Extract the [X, Y] coordinate from the center of the cell holding the provided text.  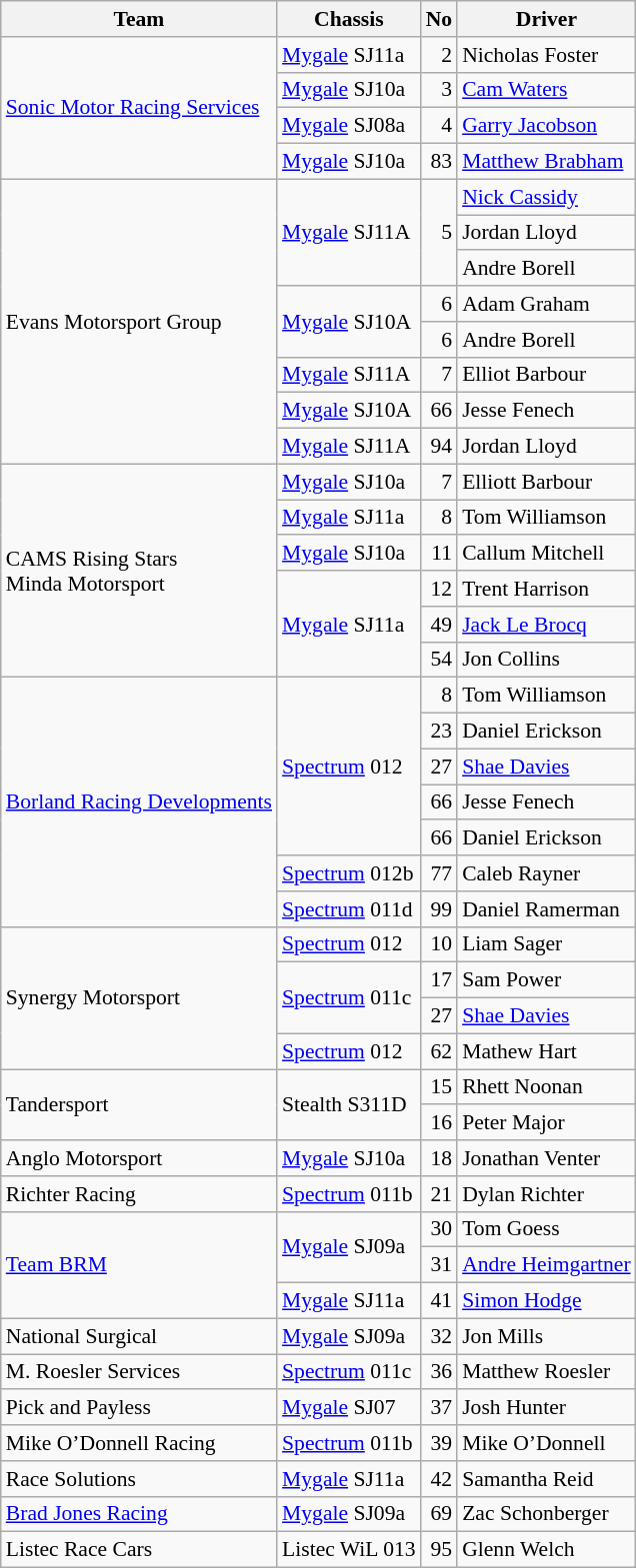
Cam Waters [546, 90]
Josh Hunter [546, 1408]
Adam Graham [546, 304]
62 [440, 1051]
42 [440, 1479]
Matthew Brabham [546, 162]
Matthew Roesler [546, 1372]
Stealth S311D [349, 1105]
National Surgical [139, 1336]
23 [440, 732]
Synergy Motorsport [139, 997]
Mike O’Donnell Racing [139, 1443]
30 [440, 1229]
Dylan Richter [546, 1194]
Peter Major [546, 1123]
Samantha Reid [546, 1479]
No [440, 19]
Evans Motorsport Group [139, 322]
Spectrum 012b [349, 873]
Mathew Hart [546, 1051]
69 [440, 1514]
Rhett Noonan [546, 1087]
Garry Jacobson [546, 126]
11 [440, 554]
18 [440, 1158]
Daniel Ramerman [546, 909]
Simon Hodge [546, 1301]
Nick Cassidy [546, 197]
Zac Schonberger [546, 1514]
Trent Harrison [546, 589]
Sonic Motor Racing Services [139, 108]
83 [440, 162]
Elliot Barbour [546, 375]
39 [440, 1443]
Caleb Rayner [546, 873]
Spectrum 011d [349, 909]
Tandersport [139, 1105]
Nicholas Foster [546, 55]
21 [440, 1194]
77 [440, 873]
Brad Jones Racing [139, 1514]
4 [440, 126]
Elliott Barbour [546, 482]
Mike O’Donnell [546, 1443]
Richter Racing [139, 1194]
10 [440, 944]
Jack Le Brocq [546, 625]
Driver [546, 19]
Glenn Welch [546, 1550]
Mygale SJ07 [349, 1408]
Chassis [349, 19]
49 [440, 625]
Borland Racing Developments [139, 801]
37 [440, 1408]
41 [440, 1301]
Pick and Payless [139, 1408]
Mygale SJ08a [349, 126]
32 [440, 1336]
CAMS Rising StarsMinda Motorsport [139, 571]
36 [440, 1372]
3 [440, 90]
Sam Power [546, 980]
Callum Mitchell [546, 554]
Andre Heimgartner [546, 1265]
Team [139, 19]
Anglo Motorsport [139, 1158]
95 [440, 1550]
16 [440, 1123]
Race Solutions [139, 1479]
54 [440, 660]
94 [440, 447]
31 [440, 1265]
Listec WiL 013 [349, 1550]
Jon Mills [546, 1336]
12 [440, 589]
17 [440, 980]
99 [440, 909]
Team BRM [139, 1265]
Tom Goess [546, 1229]
2 [440, 55]
Jonathan Venter [546, 1158]
Listec Race Cars [139, 1550]
Liam Sager [546, 944]
15 [440, 1087]
5 [440, 232]
Jon Collins [546, 660]
M. Roesler Services [139, 1372]
